Scan for the cell matching the given text and deliver its [x, y] coordinate at center. 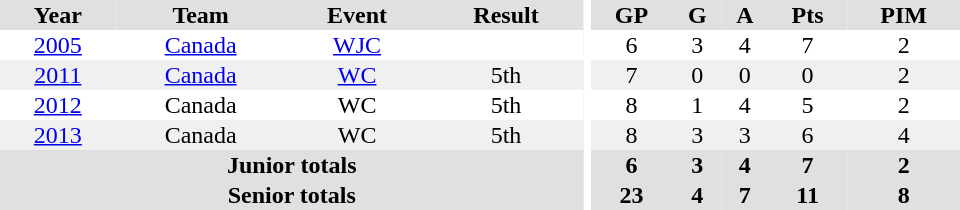
PIM [904, 15]
GP [631, 15]
Event [358, 15]
2012 [58, 105]
G [698, 15]
2005 [58, 45]
Pts [808, 15]
5 [808, 105]
23 [631, 195]
WJC [358, 45]
1 [698, 105]
11 [808, 195]
2013 [58, 135]
Senior totals [292, 195]
Year [58, 15]
Team [201, 15]
2011 [58, 75]
A [745, 15]
Junior totals [292, 165]
Result [506, 15]
